Identify which cell holds the provided text, then report its [X, Y] central coordinate. 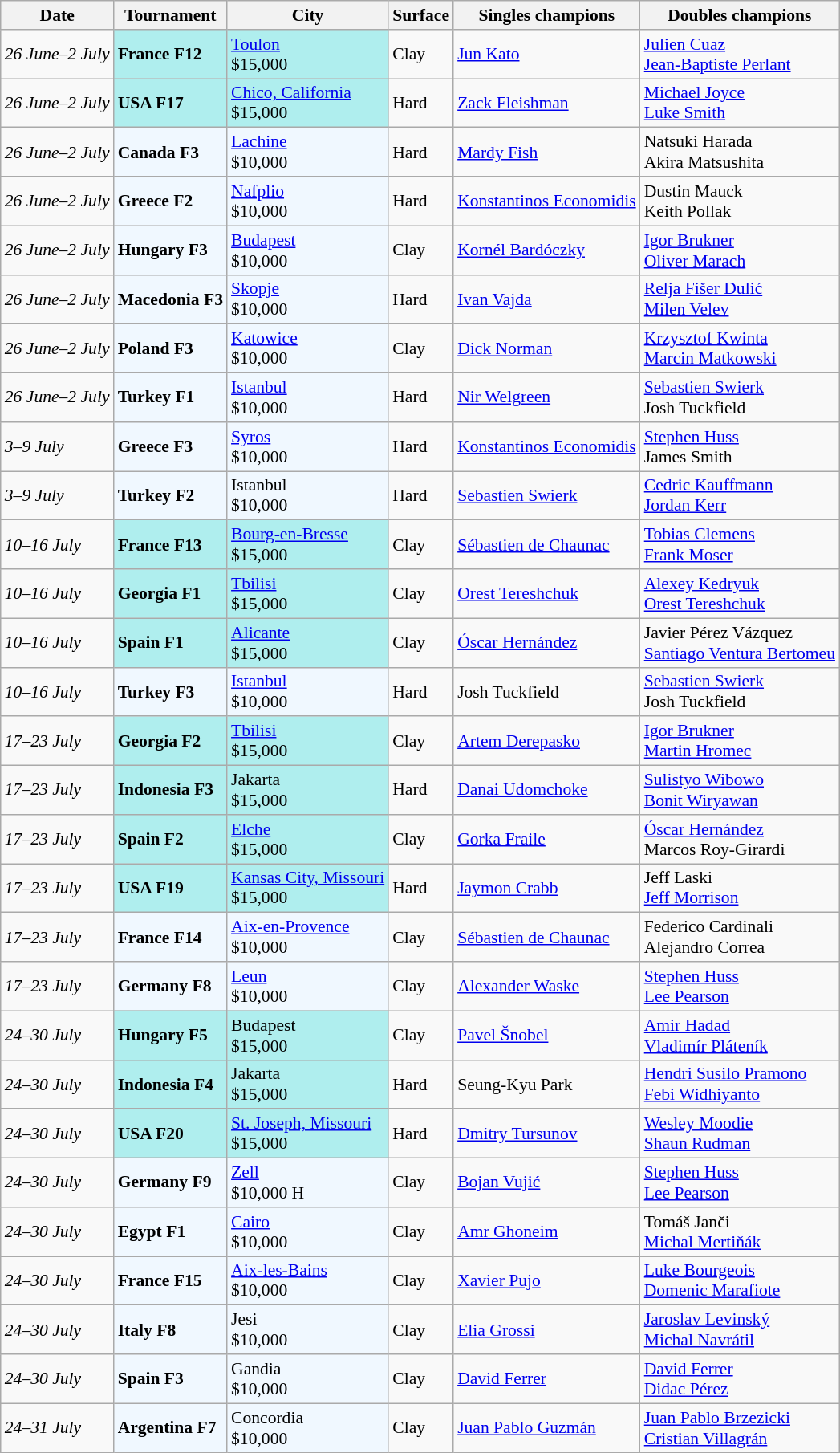
Egypt F1 [170, 1231]
France F15 [170, 1281]
Juan Pablo Brzezicki Cristian Villagrán [740, 1427]
Relja Fišer Dulić Milen Velev [740, 299]
Spain F2 [170, 840]
Elia Grossi [547, 1329]
Javier Pérez Vázquez Santiago Ventura Bertomeu [740, 642]
Alexander Waske [547, 986]
Cairo $10,000 [308, 1231]
Macedonia F3 [170, 299]
Dustin Mauck Keith Pollak [740, 201]
Date [58, 15]
Mardy Fish [547, 153]
Concordia $10,000 [308, 1427]
Alicante $15,000 [308, 642]
Josh Tuckfield [547, 692]
Óscar Hernández [547, 642]
Argentina F7 [170, 1427]
Canada F3 [170, 153]
Pavel Šnobel [547, 1036]
Tomáš Janči Michal Mertiňák [740, 1231]
Orest Tereshchuk [547, 594]
Aix-en-Provence $10,000 [308, 938]
Budapest $10,000 [308, 250]
Aix-les-Bains $10,000 [308, 1281]
Krzysztof Kwinta Marcin Matkowski [740, 348]
Turkey F1 [170, 398]
Spain F1 [170, 642]
Budapest $15,000 [308, 1036]
Turkey F2 [170, 496]
Óscar Hernández Marcos Roy-Girardi [740, 840]
Hungary F5 [170, 1036]
Artem Derepasko [547, 742]
Toulon $15,000 [308, 55]
Jun Kato [547, 55]
24–31 July [58, 1427]
City [308, 15]
Italy F8 [170, 1329]
Skopje $10,000 [308, 299]
Seung-Kyu Park [547, 1084]
Nafplio $10,000 [308, 201]
Doubles champions [740, 15]
Katowice $10,000 [308, 348]
Greece F2 [170, 201]
Leun $10,000 [308, 986]
Alexey Kedryuk Orest Tereshchuk [740, 594]
David Ferrer [547, 1379]
Greece F3 [170, 446]
Chico, California $15,000 [308, 103]
Sebastien Swierk [547, 496]
Tobias Clemens Frank Moser [740, 544]
France F14 [170, 938]
Indonesia F3 [170, 790]
Hendri Susilo Pramono Febi Widhiyanto [740, 1084]
Danai Udomchoke [547, 790]
USA F17 [170, 103]
Elche $15,000 [308, 840]
David Ferrer Didac Pérez [740, 1379]
Poland F3 [170, 348]
Ivan Vajda [547, 299]
Zack Fleishman [547, 103]
France F13 [170, 544]
Tournament [170, 15]
Amir Hadad Vladimír Pláteník [740, 1036]
Hungary F3 [170, 250]
Wesley Moodie Shaun Rudman [740, 1134]
Luke Bourgeois Domenic Marafiote [740, 1281]
Bourg-en-Bresse $15,000 [308, 544]
Georgia F2 [170, 742]
Jaroslav Levinský Michal Navrátil [740, 1329]
Kornél Bardóczky [547, 250]
Xavier Pujo [547, 1281]
Indonesia F4 [170, 1084]
Amr Ghoneim [547, 1231]
Dmitry Tursunov [547, 1134]
Natsuki Harada Akira Matsushita [740, 153]
Gorka Fraile [547, 840]
St. Joseph, Missouri $15,000 [308, 1134]
Michael Joyce Luke Smith [740, 103]
Gandia $10,000 [308, 1379]
Surface [420, 15]
Lachine $10,000 [308, 153]
Igor Brukner Oliver Marach [740, 250]
Singles champions [547, 15]
Jesi $10,000 [308, 1329]
Turkey F3 [170, 692]
Georgia F1 [170, 594]
Syros $10,000 [308, 446]
Spain F3 [170, 1379]
Germany F9 [170, 1183]
Federico Cardinali Alejandro Correa [740, 938]
Kansas City, Missouri $15,000 [308, 888]
Stephen Huss James Smith [740, 446]
Julien Cuaz Jean-Baptiste Perlant [740, 55]
Bojan Vujić [547, 1183]
Nir Welgreen [547, 398]
Dick Norman [547, 348]
Jeff Laski Jeff Morrison [740, 888]
USA F20 [170, 1134]
Zell $10,000 H [308, 1183]
Cedric Kauffmann Jordan Kerr [740, 496]
Germany F8 [170, 986]
Juan Pablo Guzmán [547, 1427]
Sulistyo Wibowo Bonit Wiryawan [740, 790]
USA F19 [170, 888]
France F12 [170, 55]
Jaymon Crabb [547, 888]
Igor Brukner Martin Hromec [740, 742]
